Provide the (x, y) coordinate of the cell's center where the given text is located.  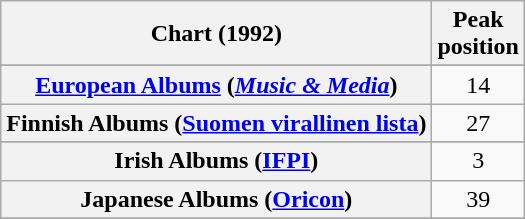
Chart (1992) (216, 34)
39 (478, 199)
Finnish Albums (Suomen virallinen lista) (216, 123)
Irish Albums (IFPI) (216, 161)
Peakposition (478, 34)
14 (478, 85)
27 (478, 123)
Japanese Albums (Oricon) (216, 199)
3 (478, 161)
European Albums (Music & Media) (216, 85)
